Scan for the cell matching the given text and deliver its [X, Y] coordinate at center. 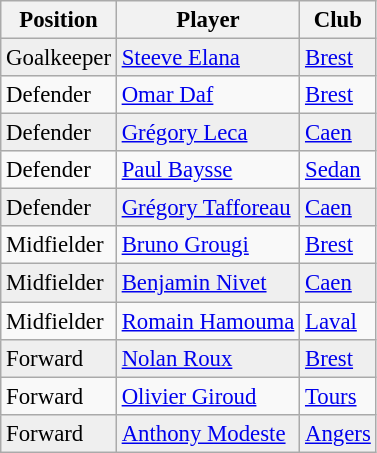
Angers [338, 433]
Paul Baysse [208, 170]
Grégory Leca [208, 133]
Sedan [338, 170]
Tours [338, 396]
Anthony Modeste [208, 433]
Benjamin Nivet [208, 283]
Nolan Roux [208, 358]
Grégory Tafforeau [208, 208]
Steeve Elana [208, 58]
Romain Hamouma [208, 321]
Goalkeeper [59, 58]
Club [338, 20]
Laval [338, 321]
Bruno Grougi [208, 245]
Player [208, 20]
Omar Daf [208, 95]
Position [59, 20]
Olivier Giroud [208, 396]
